Identify which cell holds the provided text, then report its (X, Y) central coordinate. 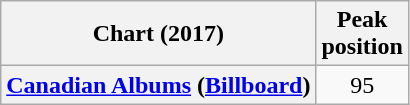
Peakposition (362, 34)
Canadian Albums (Billboard) (158, 85)
Chart (2017) (158, 34)
95 (362, 85)
